Capture the cell that displays the provided text and extract its [X, Y] central coordinate. 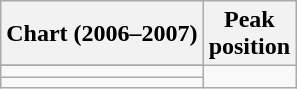
Peakposition [249, 34]
Chart (2006–2007) [102, 34]
